Search for the cell housing the specified text and yield its (X, Y) center coordinate. 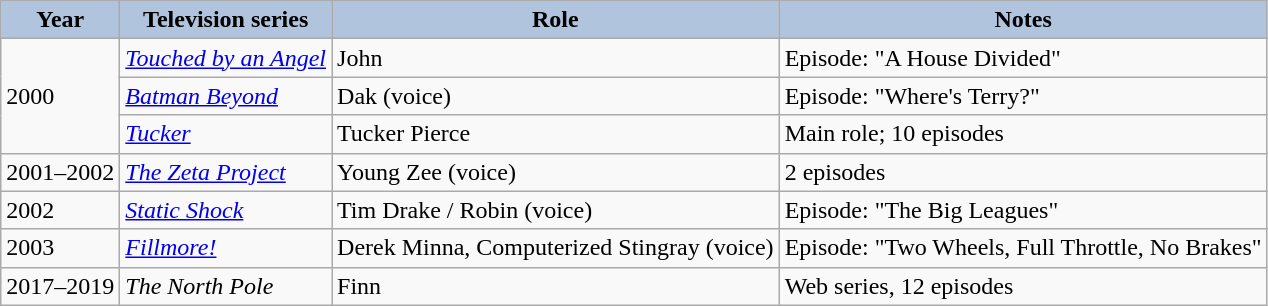
Episode: "Two Wheels, Full Throttle, No Brakes" (1023, 248)
Dak (voice) (556, 96)
2003 (60, 248)
Web series, 12 episodes (1023, 286)
2001–2002 (60, 172)
Tim Drake / Robin (voice) (556, 210)
Role (556, 20)
John (556, 58)
Notes (1023, 20)
Derek Minna, Computerized Stingray (voice) (556, 248)
Episode: "The Big Leagues" (1023, 210)
Episode: "A House Divided" (1023, 58)
Touched by an Angel (226, 58)
2017–2019 (60, 286)
Young Zee (voice) (556, 172)
Television series (226, 20)
Main role; 10 episodes (1023, 134)
Episode: "Where's Terry?" (1023, 96)
2 episodes (1023, 172)
The Zeta Project (226, 172)
Tucker (226, 134)
Static Shock (226, 210)
Batman Beyond (226, 96)
Tucker Pierce (556, 134)
Finn (556, 286)
Fillmore! (226, 248)
2002 (60, 210)
Year (60, 20)
The North Pole (226, 286)
2000 (60, 96)
